From the cell containing the given text, extract its center point as [x, y] coordinate. 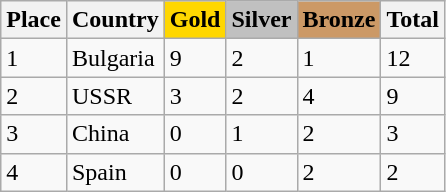
12 [413, 58]
Gold [195, 20]
Country [115, 20]
USSR [115, 96]
Place [34, 20]
Spain [115, 172]
Silver [262, 20]
Bronze [339, 20]
Bulgaria [115, 58]
China [115, 134]
Total [413, 20]
